Scan for the cell matching the given text and deliver its [X, Y] coordinate at center. 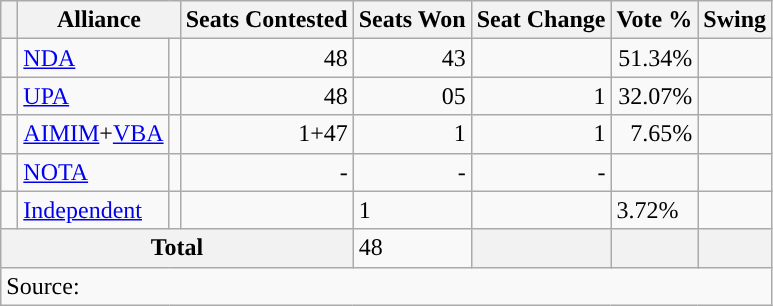
Vote % [654, 20]
3.72% [654, 210]
Swing [735, 20]
AIMIM+VBA [94, 134]
UPA [94, 96]
Seat Change [541, 20]
Alliance [99, 20]
Total [177, 248]
NOTA [94, 172]
7.65% [654, 134]
1+47 [266, 134]
Seats Won [412, 20]
32.07% [654, 96]
Independent [94, 210]
43 [412, 58]
NDA [94, 58]
05 [412, 96]
Seats Contested [266, 20]
51.34% [654, 58]
Source: [386, 286]
